Detect which cell encompasses the target text, then output its [x, y] center coordinate. 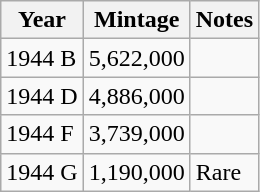
1944 F [42, 134]
5,622,000 [136, 58]
1944 G [42, 172]
Mintage [136, 20]
Notes [224, 20]
1944 D [42, 96]
Rare [224, 172]
3,739,000 [136, 134]
4,886,000 [136, 96]
1,190,000 [136, 172]
1944 B [42, 58]
Year [42, 20]
